Output the [X, Y] coordinate of the center of the cell containing the given text.  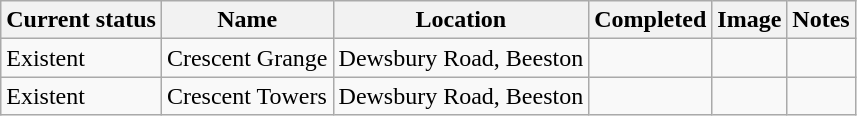
Completed [650, 20]
Current status [82, 20]
Crescent Towers [247, 96]
Name [247, 20]
Image [750, 20]
Location [461, 20]
Crescent Grange [247, 58]
Notes [821, 20]
